Return the (X, Y) coordinate for the center point of the cell that contains the specified text.  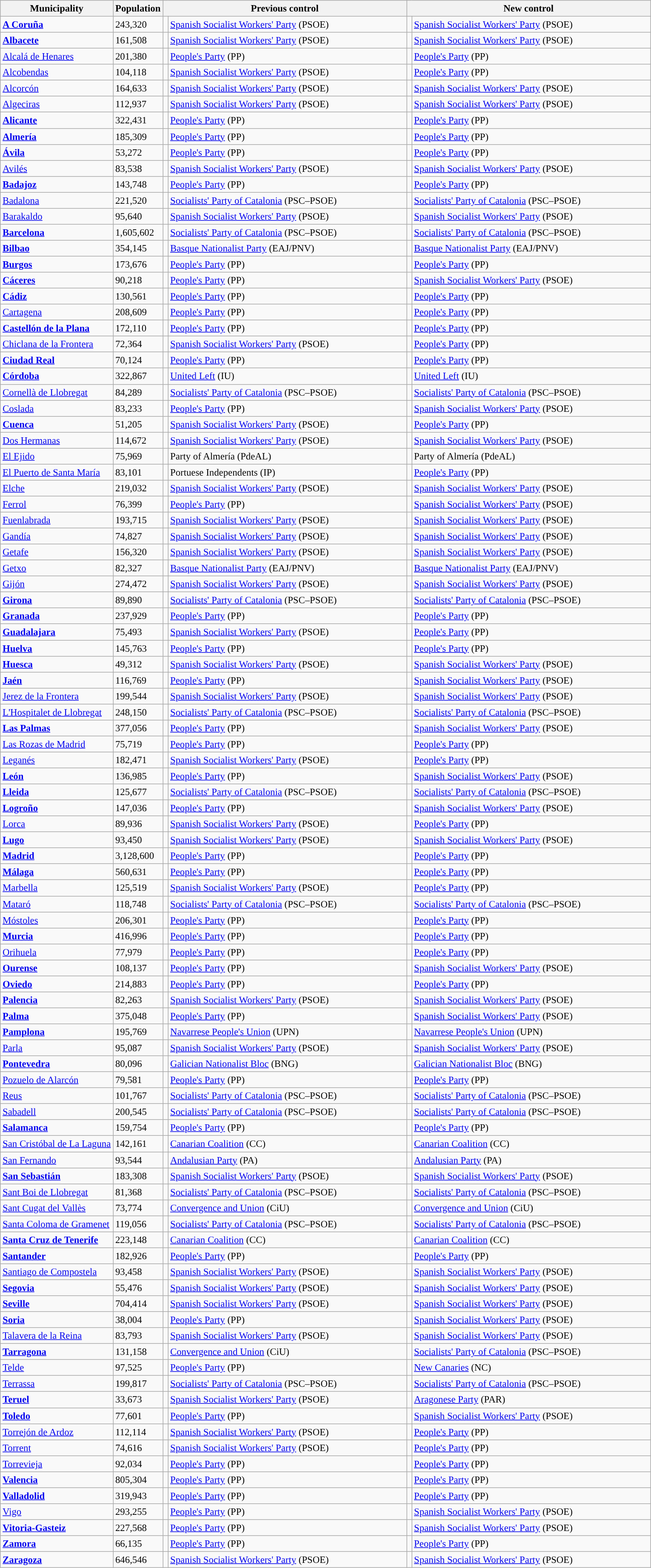
214,883 (138, 984)
Dos Hermanas (57, 440)
112,114 (138, 1432)
Barakaldo (57, 217)
646,546 (138, 1560)
3,128,600 (138, 856)
Getxo (57, 568)
243,320 (138, 25)
221,520 (138, 200)
Talavera de la Reina (57, 1336)
805,304 (138, 1480)
182,926 (138, 1256)
199,817 (138, 1384)
195,769 (138, 1032)
66,135 (138, 1544)
New Canaries (NC) (531, 1368)
77,979 (138, 952)
Sant Cugat del Vallès (57, 1208)
237,929 (138, 616)
72,364 (138, 344)
Ciudad Real (57, 360)
Leganés (57, 760)
95,087 (138, 1048)
Toledo (57, 1416)
172,110 (138, 328)
182,471 (138, 760)
Fuenlabrada (57, 520)
274,472 (138, 584)
Jaén (57, 680)
33,673 (138, 1400)
Seville (57, 1304)
El Puerto de Santa María (57, 472)
Torrevieja (57, 1464)
Salamanca (57, 1128)
75,969 (138, 456)
Córdoba (57, 376)
Albacete (57, 40)
199,544 (138, 696)
Santa Cruz de Tenerife (57, 1240)
Santa Coloma de Gramenet (57, 1224)
Alicante (57, 120)
53,272 (138, 152)
Teruel (57, 1400)
Sabadell (57, 1112)
San Fernando (57, 1160)
Madrid (57, 856)
Ourense (57, 968)
136,985 (138, 776)
1,605,602 (138, 232)
49,312 (138, 664)
92,034 (138, 1464)
New control (528, 9)
Granada (57, 616)
L'Hospitalet de Llobregat (57, 712)
Bilbao (57, 248)
104,118 (138, 72)
Ávila (57, 152)
248,150 (138, 712)
A Coruña (57, 25)
Huelva (57, 648)
Alcorcón (57, 88)
Gijón (57, 584)
322,431 (138, 120)
84,289 (138, 392)
38,004 (138, 1320)
Elche (57, 488)
116,769 (138, 680)
89,890 (138, 600)
Alcalá de Henares (57, 57)
San Sebastián (57, 1176)
206,301 (138, 920)
Valladolid (57, 1496)
Coslada (57, 408)
75,719 (138, 744)
375,048 (138, 1016)
77,601 (138, 1416)
70,124 (138, 360)
Avilés (57, 168)
142,161 (138, 1144)
131,158 (138, 1352)
Alcobendas (57, 72)
Valencia (57, 1480)
Torrent (57, 1448)
145,763 (138, 648)
130,561 (138, 296)
Lorca (57, 824)
Santander (57, 1256)
83,793 (138, 1336)
377,056 (138, 728)
Previous control (285, 9)
159,754 (138, 1128)
93,458 (138, 1272)
74,827 (138, 536)
Zamora (57, 1544)
Girona (57, 600)
Segovia (57, 1288)
75,493 (138, 632)
293,255 (138, 1512)
90,218 (138, 280)
Mataró (57, 904)
Almería (57, 137)
95,640 (138, 217)
Pamplona (57, 1032)
83,538 (138, 168)
Burgos (57, 264)
Oviedo (57, 984)
Torrejón de Ardoz (57, 1432)
Aragonese Party (PAR) (531, 1400)
Reus (57, 1096)
112,937 (138, 104)
704,414 (138, 1304)
Huesca (57, 664)
82,327 (138, 568)
Sant Boi de Llobregat (57, 1192)
Telde (57, 1368)
Palencia (57, 1000)
81,368 (138, 1192)
201,380 (138, 57)
Móstoles (57, 920)
114,672 (138, 440)
Castellón de la Plana (57, 328)
83,233 (138, 408)
Cartagena (57, 312)
Municipality (57, 9)
Parla (57, 1048)
Las Palmas (57, 728)
Ferrol (57, 504)
200,545 (138, 1112)
Jerez de la Frontera (57, 696)
Lugo (57, 840)
89,936 (138, 824)
Málaga (57, 872)
108,137 (138, 968)
Chiclana de la Frontera (57, 344)
Cáceres (57, 280)
El Ejido (57, 456)
119,056 (138, 1224)
51,205 (138, 424)
354,145 (138, 248)
93,450 (138, 840)
Getafe (57, 552)
León (57, 776)
Terrassa (57, 1384)
193,715 (138, 520)
125,519 (138, 888)
164,633 (138, 88)
Cornellà de Llobregat (57, 392)
93,544 (138, 1160)
143,748 (138, 184)
219,032 (138, 488)
Cádiz (57, 296)
Pontevedra (57, 1064)
Orihuela (57, 952)
125,677 (138, 792)
156,320 (138, 552)
101,767 (138, 1096)
Zaragoza (57, 1560)
San Cristóbal de La Laguna (57, 1144)
Pozuelo de Alarcón (57, 1080)
Portuese Independents (IP) (288, 472)
319,943 (138, 1496)
Cuenca (57, 424)
223,148 (138, 1240)
Vitoria-Gasteiz (57, 1528)
Badajoz (57, 184)
Gandía (57, 536)
Palma (57, 1016)
Badalona (57, 200)
173,676 (138, 264)
161,508 (138, 40)
416,996 (138, 936)
Tarragona (57, 1352)
Las Rozas de Madrid (57, 744)
118,748 (138, 904)
Vigo (57, 1512)
Murcia (57, 936)
Barcelona (57, 232)
Logroño (57, 808)
82,263 (138, 1000)
55,476 (138, 1288)
227,568 (138, 1528)
322,867 (138, 376)
73,774 (138, 1208)
97,525 (138, 1368)
83,101 (138, 472)
208,609 (138, 312)
74,616 (138, 1448)
80,096 (138, 1064)
Lleida (57, 792)
Population (138, 9)
Santiago de Compostela (57, 1272)
147,036 (138, 808)
560,631 (138, 872)
Soria (57, 1320)
183,308 (138, 1176)
Algeciras (57, 104)
Guadalajara (57, 632)
Marbella (57, 888)
185,309 (138, 137)
76,399 (138, 504)
79,581 (138, 1080)
